Determine the [x, y] coordinate at the center of the cell enclosing the given text.  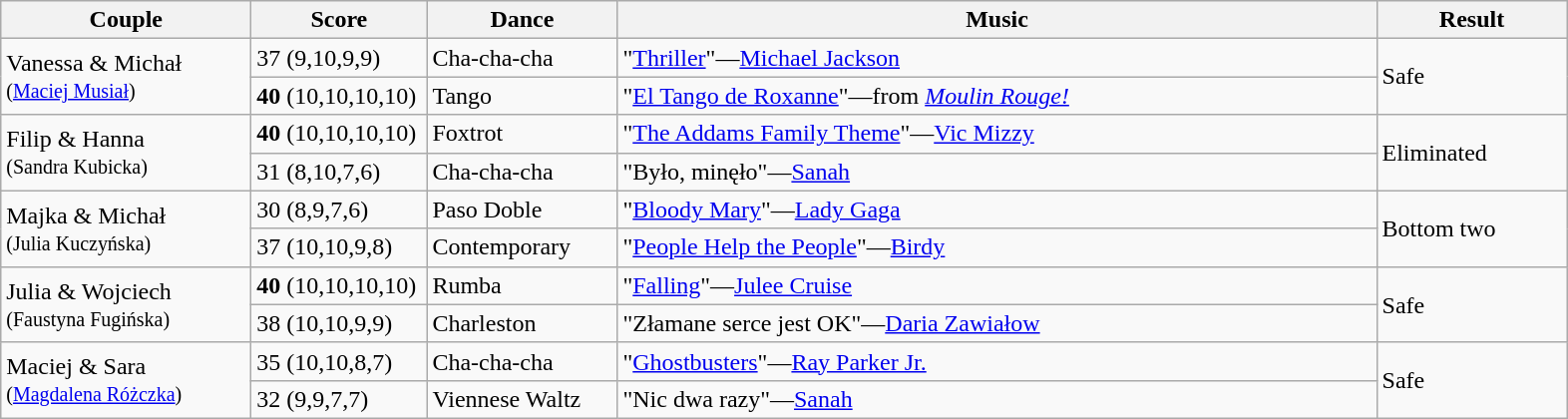
Charleston [523, 323]
"Nic dwa razy"—Sanah [997, 399]
31 (8,10,7,6) [339, 172]
Bottom two [1472, 228]
Foxtrot [523, 134]
Score [339, 20]
Contemporary [523, 247]
"Thriller"—Michael Jackson [997, 58]
37 (9,10,9,9) [339, 58]
"Bloody Mary"—Lady Gaga [997, 209]
38 (10,10,9,9) [339, 323]
"Złamane serce jest OK"—Daria Zawiałow [997, 323]
Maciej & Sara(Magdalena Różczka) [126, 380]
"El Tango de Roxanne"—from Moulin Rouge! [997, 96]
"People Help the People"—Birdy [997, 247]
37 (10,10,9,8) [339, 247]
Music [997, 20]
35 (10,10,8,7) [339, 361]
30 (8,9,7,6) [339, 209]
Vanessa & Michał(Maciej Musiał) [126, 77]
Julia & Wojciech(Faustyna Fugińska) [126, 304]
Rumba [523, 285]
"Ghostbusters"—Ray Parker Jr. [997, 361]
Filip & Hanna(Sandra Kubicka) [126, 153]
Tango [523, 96]
Couple [126, 20]
32 (9,9,7,7) [339, 399]
Eliminated [1472, 153]
Paso Doble [523, 209]
"Było, minęło"—Sanah [997, 172]
Result [1472, 20]
"The Addams Family Theme"—Vic Mizzy [997, 134]
"Falling"—Julee Cruise [997, 285]
Viennese Waltz [523, 399]
Majka & Michał(Julia Kuczyńska) [126, 228]
Dance [523, 20]
